Extract the [x, y] coordinate from the center of the cell holding the provided text.  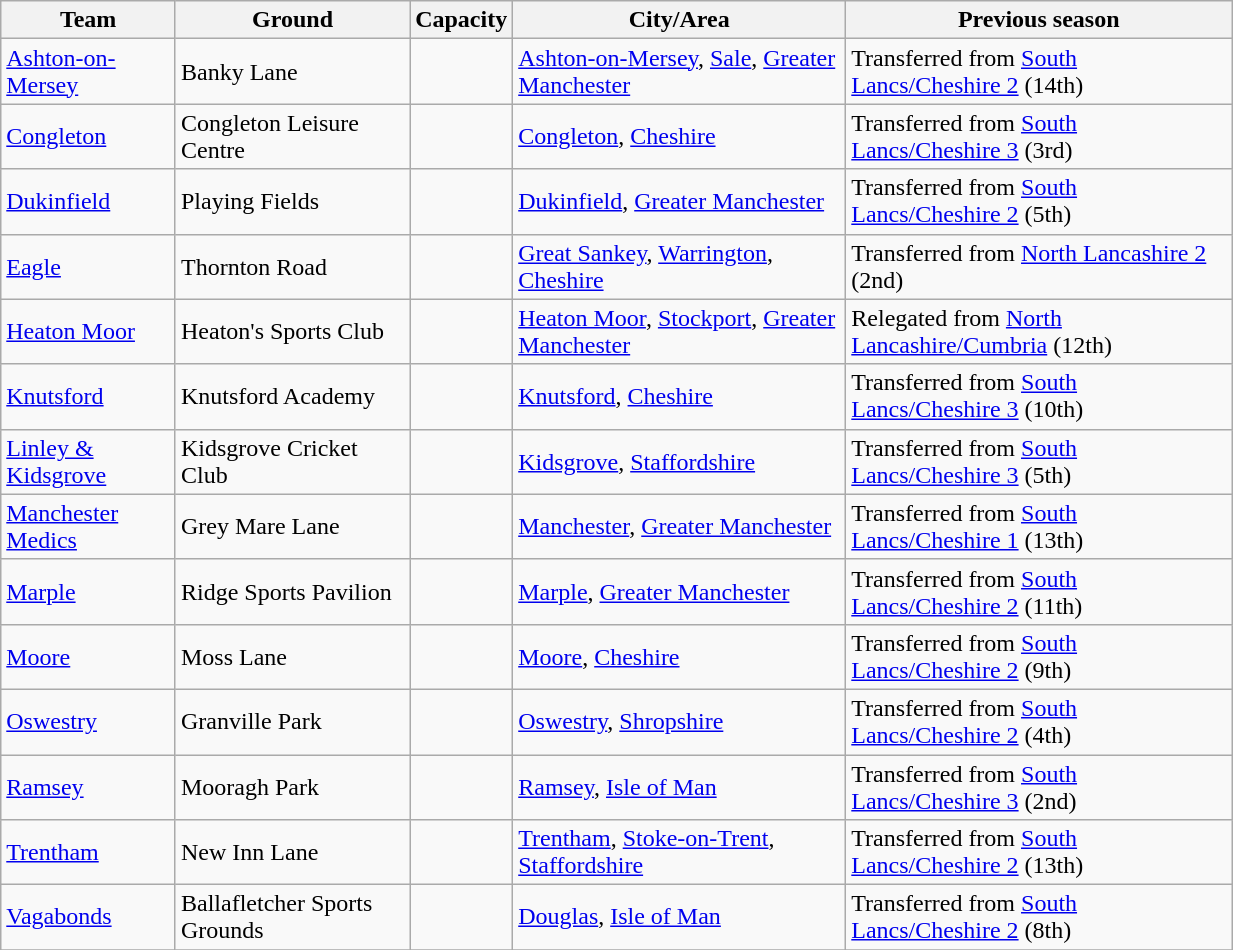
Knutsford Academy [292, 396]
Marple, Greater Manchester [680, 592]
Granville Park [292, 722]
Relegated from North Lancashire/Cumbria (12th) [1039, 332]
Congleton, Cheshire [680, 136]
Transferred from South Lancs/Cheshire 3 (5th) [1039, 462]
Transferred from South Lancs/Cheshire 2 (9th) [1039, 656]
Moore, Cheshire [680, 656]
Marple [88, 592]
Transferred from South Lancs/Cheshire 3 (3rd) [1039, 136]
Knutsford [88, 396]
Previous season [1039, 20]
Transferred from North Lancashire 2 (2nd) [1039, 266]
Vagabonds [88, 918]
Thornton Road [292, 266]
Heaton Moor [88, 332]
Eagle [88, 266]
Congleton [88, 136]
Congleton Leisure Centre [292, 136]
Heaton's Sports Club [292, 332]
Linley & Kidsgrove [88, 462]
Capacity [462, 20]
New Inn Lane [292, 852]
Dukinfield, Greater Manchester [680, 202]
Manchester Medics [88, 526]
Team [88, 20]
Transferred from South Lancs/Cheshire 3 (10th) [1039, 396]
Transferred from South Lancs/Cheshire 2 (11th) [1039, 592]
Kidsgrove Cricket Club [292, 462]
Mooragh Park [292, 786]
Transferred from South Lancs/Cheshire 2 (13th) [1039, 852]
Trentham, Stoke-on-Trent, Staffordshire [680, 852]
Moore [88, 656]
Grey Mare Lane [292, 526]
Ramsey, Isle of Man [680, 786]
Ridge Sports Pavilion [292, 592]
City/Area [680, 20]
Ashton-on-Mersey [88, 72]
Transferred from South Lancs/Cheshire 2 (8th) [1039, 918]
Transferred from South Lancs/Cheshire 3 (2nd) [1039, 786]
Manchester, Greater Manchester [680, 526]
Banky Lane [292, 72]
Heaton Moor, Stockport, Greater Manchester [680, 332]
Oswestry, Shropshire [680, 722]
Trentham [88, 852]
Ground [292, 20]
Transferred from South Lancs/Cheshire 2 (5th) [1039, 202]
Kidsgrove, Staffordshire [680, 462]
Oswestry [88, 722]
Great Sankey, Warrington, Cheshire [680, 266]
Playing Fields [292, 202]
Ballafletcher Sports Grounds [292, 918]
Transferred from South Lancs/Cheshire 2 (4th) [1039, 722]
Ashton-on-Mersey, Sale, Greater Manchester [680, 72]
Transferred from South Lancs/Cheshire 2 (14th) [1039, 72]
Transferred from South Lancs/Cheshire 1 (13th) [1039, 526]
Moss Lane [292, 656]
Ramsey [88, 786]
Knutsford, Cheshire [680, 396]
Douglas, Isle of Man [680, 918]
Dukinfield [88, 202]
